Output the (X, Y) coordinate of the center of the cell containing the given text.  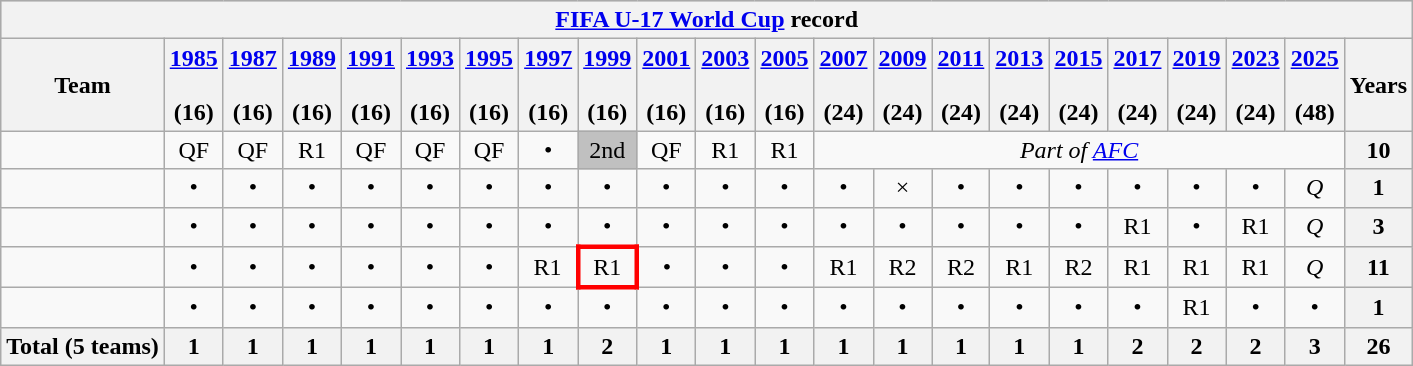
26 (1378, 346)
2023(24) (1256, 85)
11 (1378, 268)
Part of AFC (1079, 150)
2013(24) (1020, 85)
2015(24) (1078, 85)
Total (5 teams) (83, 346)
1985(16) (194, 85)
2003(16) (726, 85)
1995(16) (490, 85)
2005(16) (784, 85)
× (902, 188)
2019(24) (1196, 85)
1991(16) (370, 85)
2025(48) (1314, 85)
1987(16) (252, 85)
1999(16) (608, 85)
Team (83, 85)
2nd (608, 150)
2011(24) (961, 85)
1989(16) (312, 85)
1997(16) (548, 85)
10 (1378, 150)
1993(16) (430, 85)
Years (1378, 85)
2007(24) (844, 85)
2017(24) (1138, 85)
2001(16) (666, 85)
FIFA U-17 World Cup record (707, 20)
2009(24) (902, 85)
